From the cell containing the given text, extract its center point as [x, y] coordinate. 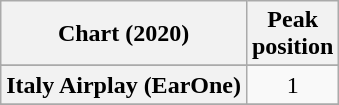
Chart (2020) [124, 34]
1 [292, 85]
Italy Airplay (EarOne) [124, 85]
Peakposition [292, 34]
